Output the [x, y] coordinate of the center of the cell containing the given text.  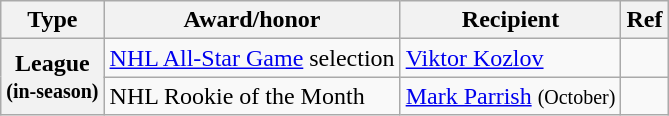
Ref [644, 20]
NHL All-Star Game selection [252, 58]
Mark Parrish (October) [510, 96]
Award/honor [252, 20]
NHL Rookie of the Month [252, 96]
Type [52, 20]
Viktor Kozlov [510, 58]
League(in-season) [52, 77]
Recipient [510, 20]
